Capture the cell that displays the provided text and extract its (X, Y) central coordinate. 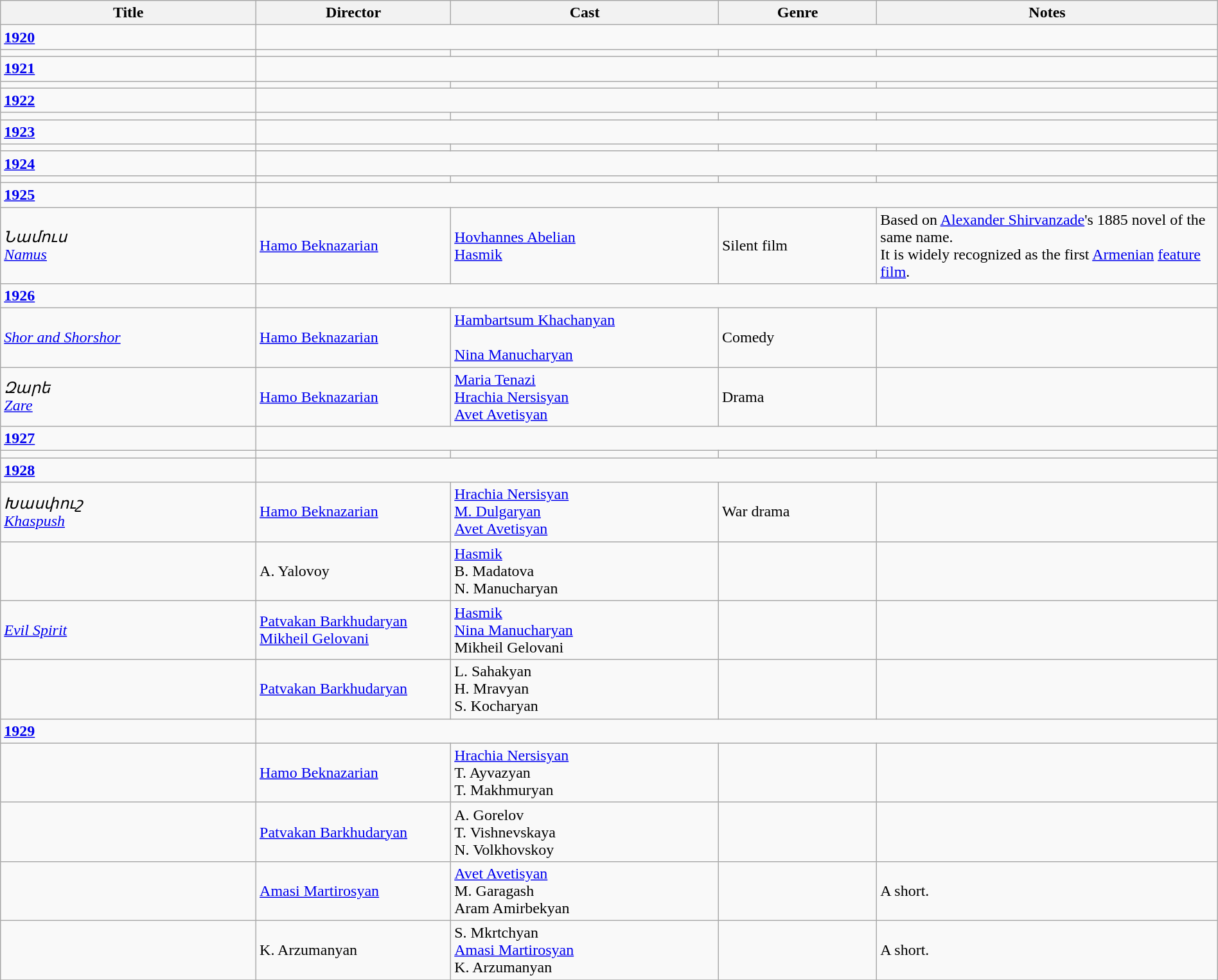
Comedy (797, 338)
1924 (128, 163)
Hrachia Nersisyan T. Ayvazyan T. Makhmuryan (585, 773)
A. Gorelov T. Vishnevskaya N. Volkhovskoy (585, 832)
L. Sahakyan H. Mravyan S. Kocharyan (585, 689)
Hrachia NersisyanM. DulgaryanAvet Avetisyan (585, 512)
Notes (1047, 13)
1928 (128, 470)
Evil Spirit (128, 630)
Cast (585, 13)
Hovhannes AbelianHasmik (585, 245)
Director (353, 13)
Hasmik B. Madatova N. Manucharyan (585, 571)
1921 (128, 69)
1922 (128, 100)
ԶարեZare (128, 397)
1927 (128, 439)
Title (128, 13)
War drama (797, 512)
ԽասփուշKhaspush (128, 512)
Amasi Martirosyan (353, 891)
1929 (128, 731)
Hasmik Nina Manucharyan Mikheil Gelovani (585, 630)
1923 (128, 132)
A. Yalovoy (353, 571)
Patvakan Barkhudaryan Mikheil Gelovani (353, 630)
Shor and Shorshor (128, 338)
Hambartsum Khachanyan Nina Manucharyan (585, 338)
S. Mkrtchyan Amasi Martirosyan K. Arzumanyan (585, 950)
1925 (128, 195)
Drama (797, 397)
Silent film (797, 245)
ՆամուսNamus (128, 245)
K. Arzumanyan (353, 950)
1926 (128, 296)
1920 (128, 37)
Avet Avetisyan M. Garagash Aram Amirbekyan (585, 891)
Genre (797, 13)
Based on Alexander Shirvanzade's 1885 novel of the same name.It is widely recognized as the first Armenian feature film. (1047, 245)
Maria TenaziHrachia NersisyanAvet Avetisyan (585, 397)
